Find where the given text appears and provide that cell's center as [x, y] coordinate. 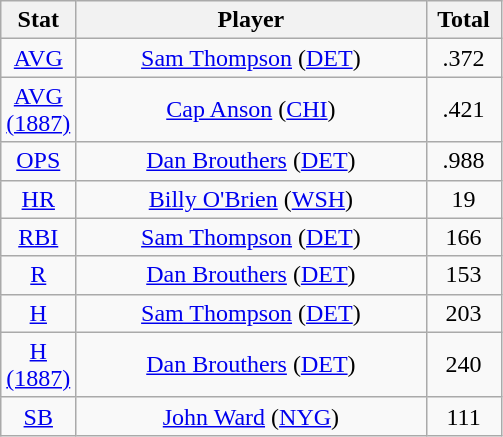
Player [251, 20]
Total [464, 20]
SB [38, 416]
John Ward (NYG) [251, 416]
H(1887) [38, 364]
AVG [38, 58]
166 [464, 237]
R [38, 275]
153 [464, 275]
.988 [464, 161]
Cap Anson (CHI) [251, 110]
H [38, 313]
.421 [464, 110]
203 [464, 313]
AVG(1887) [38, 110]
.372 [464, 58]
HR [38, 199]
111 [464, 416]
Billy O'Brien (WSH) [251, 199]
Stat [38, 20]
RBI [38, 237]
240 [464, 364]
OPS [38, 161]
19 [464, 199]
